Determine the [x, y] coordinate at the center of the cell enclosing the given text.  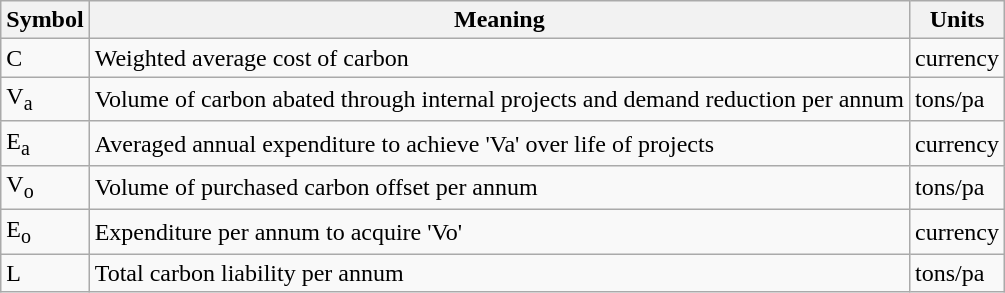
Vo [45, 188]
Ea [45, 143]
Volume of carbon abated through internal projects and demand reduction per annum [499, 99]
Symbol [45, 20]
Total carbon liability per annum [499, 273]
L [45, 273]
C [45, 58]
Weighted average cost of carbon [499, 58]
Expenditure per annum to acquire 'Vo' [499, 232]
Averaged annual expenditure to achieve 'Va' over life of projects [499, 143]
Volume of purchased carbon offset per annum [499, 188]
Units [958, 20]
Meaning [499, 20]
Va [45, 99]
Eo [45, 232]
